Return [x, y] of the center of cell containing provided text 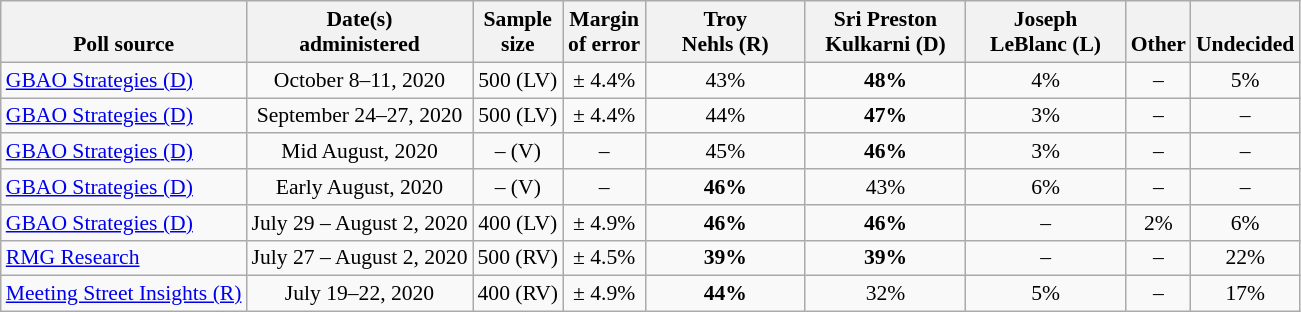
22% [1245, 258]
TroyNehls (R) [725, 32]
48% [885, 80]
July 19–22, 2020 [359, 294]
45% [725, 152]
Mid August, 2020 [359, 152]
32% [885, 294]
Undecided [1245, 32]
RMG Research [124, 258]
JosephLeBlanc (L) [1046, 32]
July 29 – August 2, 2020 [359, 223]
Samplesize [518, 32]
Sri PrestonKulkarni (D) [885, 32]
17% [1245, 294]
Marginof error [604, 32]
Meeting Street Insights (R) [124, 294]
September 24–27, 2020 [359, 116]
Poll source [124, 32]
400 (LV) [518, 223]
July 27 – August 2, 2020 [359, 258]
Other [1158, 32]
Early August, 2020 [359, 187]
47% [885, 116]
400 (RV) [518, 294]
Date(s)administered [359, 32]
500 (RV) [518, 258]
October 8–11, 2020 [359, 80]
2% [1158, 223]
4% [1046, 80]
± 4.5% [604, 258]
